Capture the cell that displays the provided text and extract its (X, Y) central coordinate. 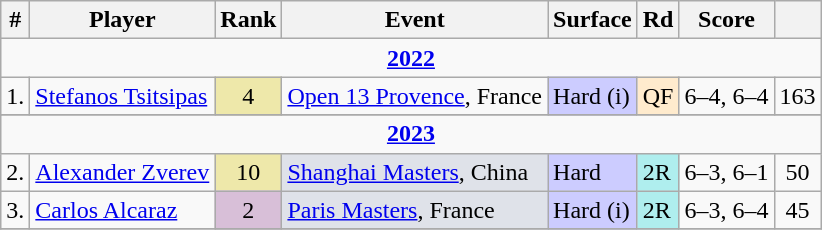
45 (798, 210)
50 (798, 172)
Paris Masters, France (415, 210)
Shanghai Masters, China (415, 172)
163 (798, 96)
QF (658, 96)
6–4, 6–4 (726, 96)
Player (122, 20)
2023 (411, 134)
1. (16, 96)
Open 13 Provence, France (415, 96)
6–3, 6–1 (726, 172)
Event (415, 20)
2022 (411, 58)
Carlos Alcaraz (122, 210)
Rank (248, 20)
3. (16, 210)
4 (248, 96)
Score (726, 20)
6–3, 6–4 (726, 210)
10 (248, 172)
2 (248, 210)
2. (16, 172)
Alexander Zverev (122, 172)
Hard (593, 172)
Stefanos Tsitsipas (122, 96)
Rd (658, 20)
Surface (593, 20)
# (16, 20)
